Capture the cell that displays the provided text and extract its [X, Y] central coordinate. 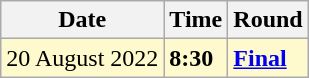
Time [196, 20]
Final [268, 58]
Round [268, 20]
8:30 [196, 58]
20 August 2022 [82, 58]
Date [82, 20]
